Search for the cell housing the specified text and yield its (x, y) center coordinate. 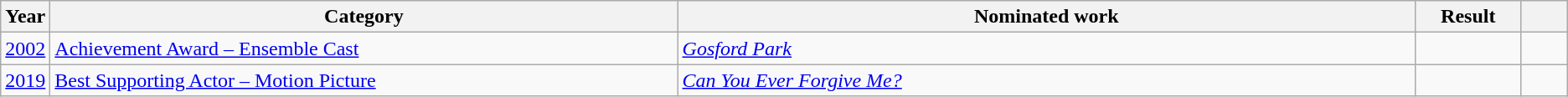
Achievement Award – Ensemble Cast (364, 48)
Gosford Park (1046, 48)
Category (364, 17)
Year (25, 17)
Nominated work (1046, 17)
2002 (25, 48)
Result (1467, 17)
Best Supporting Actor – Motion Picture (364, 80)
2019 (25, 80)
Can You Ever Forgive Me? (1046, 80)
